Pinpoint the cell where the given text exists, returning its (x, y) midpoint coordinate. 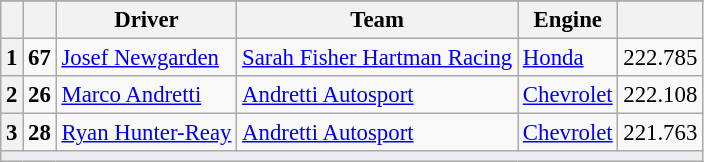
2 (12, 95)
67 (40, 58)
Sarah Fisher Hartman Racing (378, 58)
222.108 (660, 95)
Engine (568, 20)
Team (378, 20)
1 (12, 58)
28 (40, 133)
Honda (568, 58)
Ryan Hunter-Reay (146, 133)
Marco Andretti (146, 95)
Josef Newgarden (146, 58)
Driver (146, 20)
3 (12, 133)
221.763 (660, 133)
26 (40, 95)
222.785 (660, 58)
